Identify which cell holds the provided text, then report its [X, Y] central coordinate. 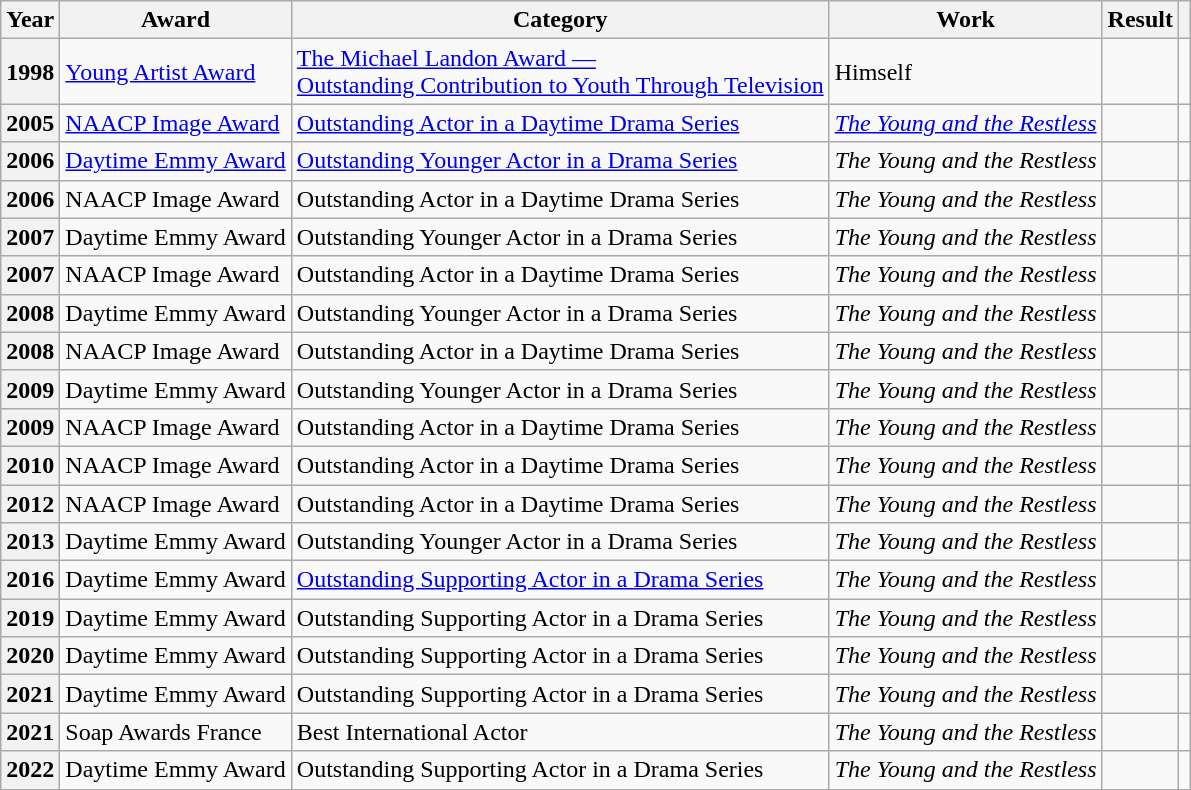
Work [966, 20]
Year [30, 20]
2012 [30, 503]
Result [1140, 20]
2005 [30, 123]
Himself [966, 72]
The Michael Landon Award — Outstanding Contribution to Youth Through Television [560, 72]
2013 [30, 542]
2019 [30, 618]
2020 [30, 656]
1998 [30, 72]
2016 [30, 580]
Best International Actor [560, 732]
2022 [30, 770]
Category [560, 20]
Award [176, 20]
2010 [30, 465]
Soap Awards France [176, 732]
Young Artist Award [176, 72]
